Return the [X, Y] coordinate for the center point of the cell that contains the specified text.  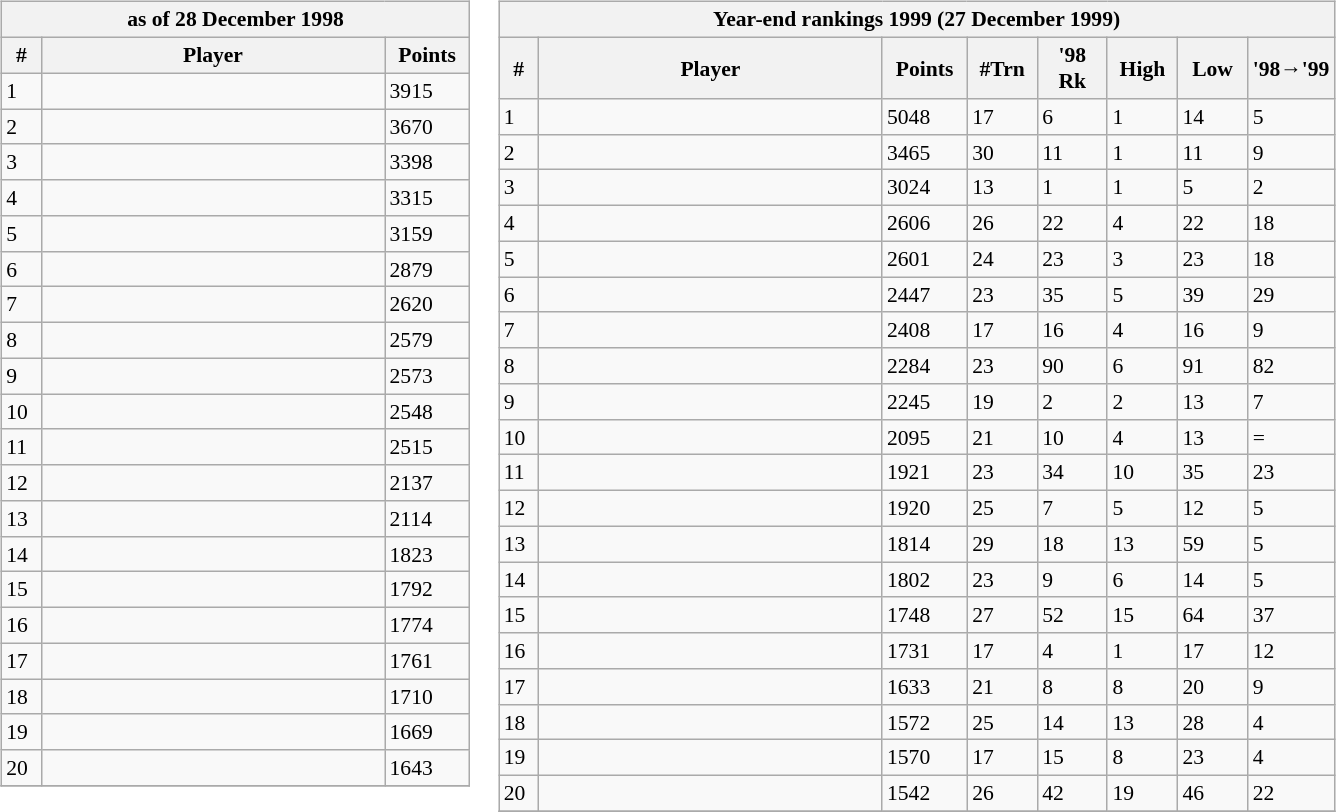
3315 [426, 198]
3398 [426, 162]
Low [1212, 68]
42 [1072, 793]
5048 [924, 117]
2601 [924, 259]
1643 [426, 768]
2573 [426, 376]
82 [1292, 366]
2284 [924, 366]
1921 [924, 473]
2447 [924, 295]
1748 [924, 615]
91 [1212, 366]
3465 [924, 152]
1823 [426, 554]
3159 [426, 234]
30 [1002, 152]
2879 [426, 269]
39 [1212, 295]
2245 [924, 402]
2114 [426, 519]
37 [1292, 615]
64 [1212, 615]
1731 [924, 651]
52 [1072, 615]
1792 [426, 590]
1814 [924, 544]
1572 [924, 722]
2579 [426, 340]
59 [1212, 544]
2548 [426, 412]
3670 [426, 127]
1920 [924, 508]
2606 [924, 223]
28 [1212, 722]
3915 [426, 91]
1669 [426, 732]
as of 28 December 1998 [235, 20]
27 [1002, 615]
1570 [924, 758]
'98→'99 [1292, 68]
1710 [426, 697]
34 [1072, 473]
24 [1002, 259]
'98 Rk [1072, 68]
1761 [426, 661]
= [1292, 437]
2408 [924, 330]
1633 [924, 687]
90 [1072, 366]
Year-end rankings 1999 (27 December 1999) [917, 20]
3024 [924, 188]
2095 [924, 437]
2620 [426, 305]
#Trn [1002, 68]
1774 [426, 625]
2515 [426, 447]
2137 [426, 483]
1542 [924, 793]
High [1142, 68]
1802 [924, 580]
46 [1212, 793]
